Search for the cell housing the specified text and yield its (x, y) center coordinate. 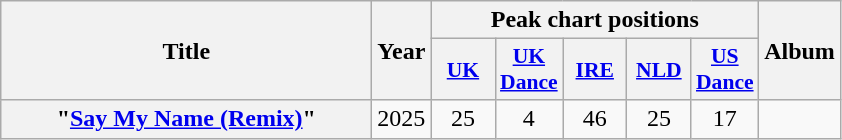
2025 (402, 119)
USDance (725, 70)
IRE (595, 70)
NLD (659, 70)
UKDance (529, 70)
"Say My Name (Remix)" (186, 119)
UK (463, 70)
46 (595, 119)
Year (402, 50)
Title (186, 50)
Album (800, 50)
Peak chart positions (595, 20)
17 (725, 119)
4 (529, 119)
